Identify which cell holds the provided text, then report its (x, y) central coordinate. 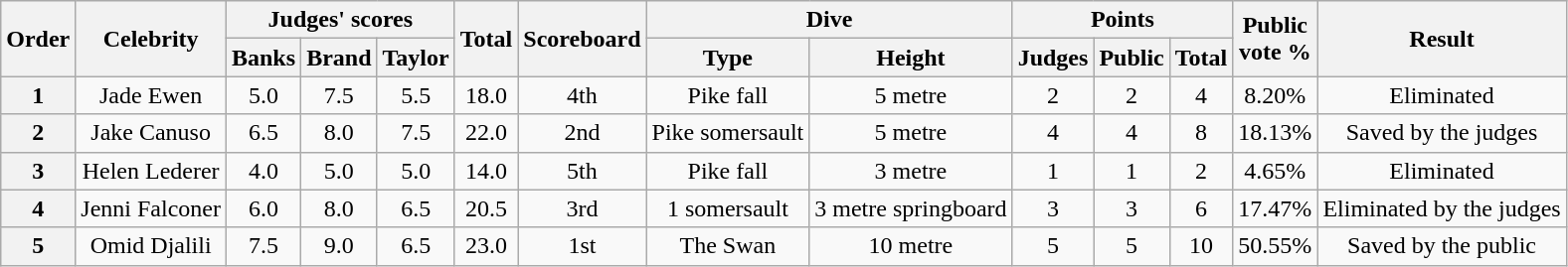
Brand (339, 58)
50.55% (1275, 246)
17.47% (1275, 208)
Pike somersault (728, 133)
Judges' scores (340, 20)
4.0 (262, 171)
8.20% (1275, 95)
4th (583, 95)
20.5 (486, 208)
3rd (583, 208)
Eliminated by the judges (1442, 208)
6.0 (262, 208)
1st (583, 246)
Omid Djalili (151, 246)
Order (38, 39)
Saved by the public (1442, 246)
Type (728, 58)
Jenni Falconer (151, 208)
2nd (583, 133)
14.0 (486, 171)
Points (1123, 20)
5.5 (416, 95)
4.65% (1275, 171)
Saved by the judges (1442, 133)
Taylor (416, 58)
3 metre springboard (911, 208)
Public (1132, 58)
Publicvote % (1275, 39)
8 (1201, 133)
Scoreboard (583, 39)
10 (1201, 246)
Judges (1053, 58)
Celebrity (151, 39)
22.0 (486, 133)
Helen Lederer (151, 171)
5th (583, 171)
Jake Canuso (151, 133)
3 metre (911, 171)
10 metre (911, 246)
Jade Ewen (151, 95)
18.0 (486, 95)
The Swan (728, 246)
1 somersault (728, 208)
18.13% (1275, 133)
23.0 (486, 246)
Banks (262, 58)
6 (1201, 208)
9.0 (339, 246)
Result (1442, 39)
Dive (829, 20)
Height (911, 58)
